Determine the [x, y] coordinate at the center of the cell enclosing the given text.  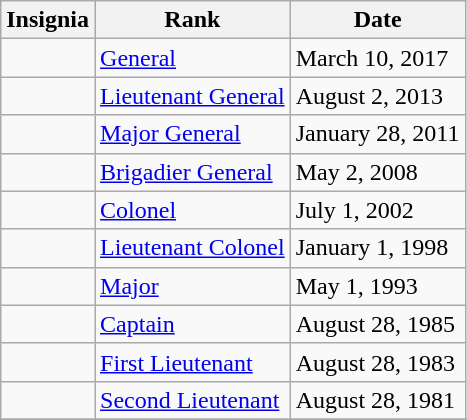
Date [378, 20]
March 10, 2017 [378, 58]
Major General [193, 134]
Rank [193, 20]
July 1, 2002 [378, 210]
Second Lieutenant [193, 400]
August 28, 1981 [378, 400]
August 28, 1983 [378, 362]
Brigadier General [193, 172]
August 2, 2013 [378, 96]
Major [193, 286]
First Lieutenant [193, 362]
Lieutenant General [193, 96]
Lieutenant Colonel [193, 248]
Colonel [193, 210]
January 1, 1998 [378, 248]
May 2, 2008 [378, 172]
January 28, 2011 [378, 134]
Insignia [48, 20]
General [193, 58]
Captain [193, 324]
August 28, 1985 [378, 324]
May 1, 1993 [378, 286]
